Detect which cell encompasses the target text, then output its (X, Y) center coordinate. 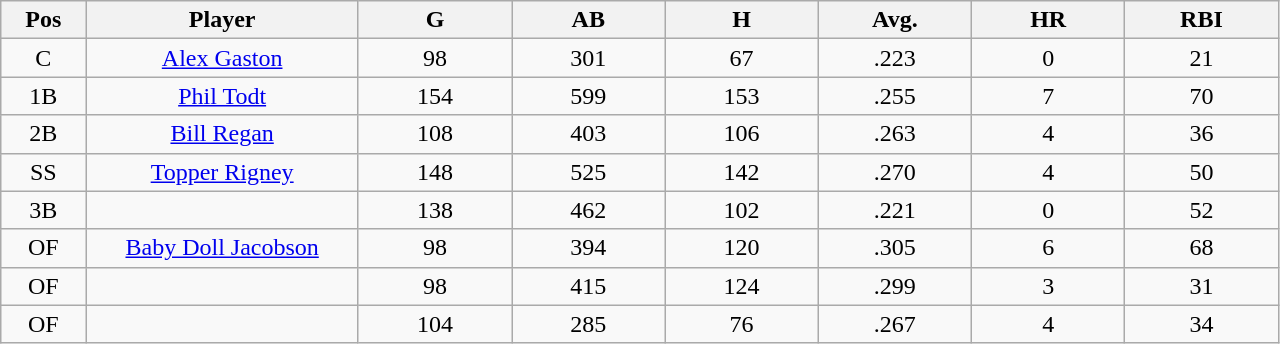
H (742, 20)
153 (742, 96)
.267 (894, 324)
148 (434, 172)
.299 (894, 286)
Phil Todt (222, 96)
.270 (894, 172)
.263 (894, 134)
Topper Rigney (222, 172)
68 (1202, 248)
301 (588, 58)
394 (588, 248)
462 (588, 210)
285 (588, 324)
3B (44, 210)
52 (1202, 210)
31 (1202, 286)
124 (742, 286)
525 (588, 172)
50 (1202, 172)
G (434, 20)
70 (1202, 96)
76 (742, 324)
3 (1048, 286)
Alex Gaston (222, 58)
34 (1202, 324)
RBI (1202, 20)
142 (742, 172)
1B (44, 96)
36 (1202, 134)
7 (1048, 96)
106 (742, 134)
Bill Regan (222, 134)
108 (434, 134)
415 (588, 286)
120 (742, 248)
Pos (44, 20)
21 (1202, 58)
138 (434, 210)
Avg. (894, 20)
2B (44, 134)
HR (1048, 20)
.305 (894, 248)
AB (588, 20)
Player (222, 20)
599 (588, 96)
C (44, 58)
403 (588, 134)
.223 (894, 58)
154 (434, 96)
Baby Doll Jacobson (222, 248)
6 (1048, 248)
.221 (894, 210)
SS (44, 172)
.255 (894, 96)
67 (742, 58)
104 (434, 324)
102 (742, 210)
